Scan for the cell matching the given text and deliver its (x, y) coordinate at center. 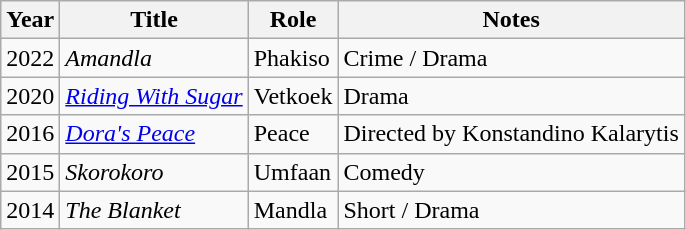
Title (154, 20)
2016 (30, 134)
Peace (293, 134)
Year (30, 20)
Notes (511, 20)
Phakiso (293, 58)
2022 (30, 58)
Short / Drama (511, 210)
Skorokoro (154, 172)
Crime / Drama (511, 58)
Umfaan (293, 172)
Riding With Sugar (154, 96)
Mandla (293, 210)
2014 (30, 210)
Role (293, 20)
2020 (30, 96)
2015 (30, 172)
Comedy (511, 172)
Dora's Peace (154, 134)
Directed by Konstandino Kalarytis (511, 134)
Drama (511, 96)
Amandla (154, 58)
The Blanket (154, 210)
Vetkoek (293, 96)
